Provide the [X, Y] coordinate of the cell's center where the given text is located.  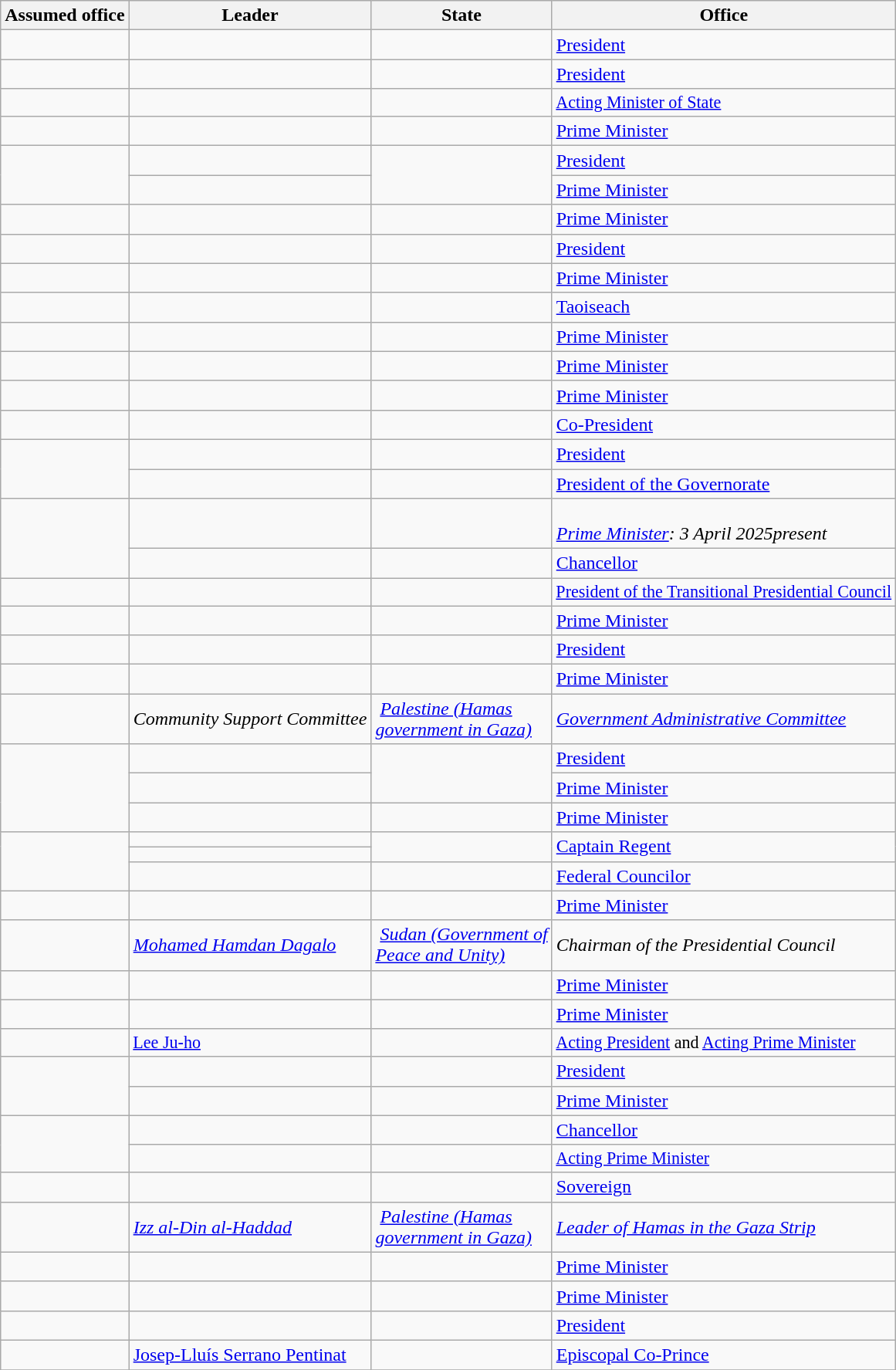
Federal Councilor [724, 876]
Community Support Committee [250, 719]
Taoiseach [724, 307]
President of the Transitional Presidential Council [724, 592]
Co-President [724, 425]
Assumed office [65, 15]
Sovereign [724, 1187]
Izz al-Din al-Haddad [250, 1227]
President of the Governorate [724, 484]
Captain Regent [724, 847]
Episcopal Co-Prince [724, 1355]
Sudan (Government ofPeace and Unity) [462, 945]
Prime Minister: 3 April 2025present [724, 523]
Acting Prime Minister [724, 1159]
Acting Minister of State [724, 103]
Mohamed Hamdan Dagalo [250, 945]
Chairman of the Presidential Council [724, 945]
Lee Ju-ho [250, 1043]
Josep-Lluís Serrano Pentinat [250, 1355]
Office [724, 15]
State [462, 15]
Acting President and Acting Prime Minister [724, 1043]
Leader [250, 15]
Government Administrative Committee [724, 719]
Leader of Hamas in the Gaza Strip [724, 1227]
